Identify which cell holds the provided text, then report its [X, Y] central coordinate. 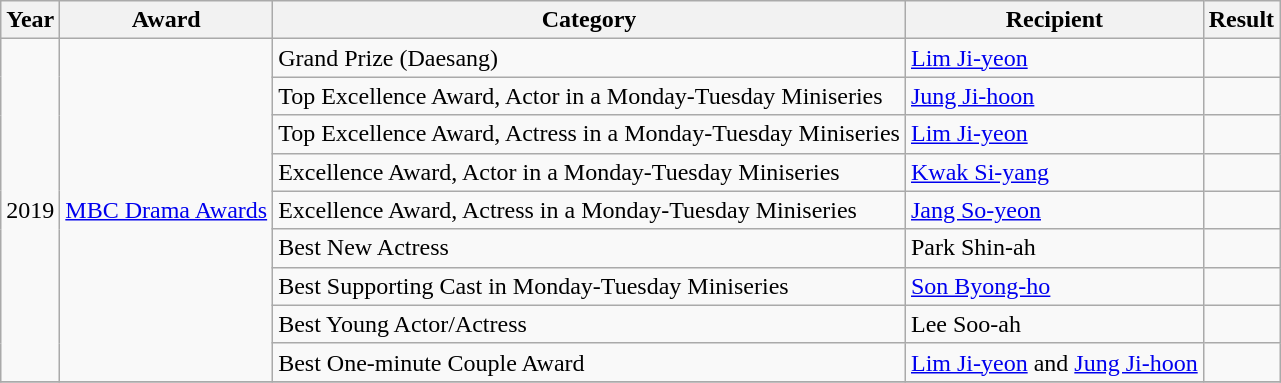
Result [1241, 20]
Son Byong-ho [1054, 286]
MBC Drama Awards [166, 210]
Best One-minute Couple Award [590, 362]
2019 [30, 210]
Recipient [1054, 20]
Lim Ji-yeon and Jung Ji-hoon [1054, 362]
Jung Ji-hoon [1054, 96]
Best New Actress [590, 248]
Year [30, 20]
Best Young Actor/Actress [590, 324]
Top Excellence Award, Actor in a Monday-Tuesday Miniseries [590, 96]
Category [590, 20]
Best Supporting Cast in Monday-Tuesday Miniseries [590, 286]
Grand Prize (Daesang) [590, 58]
Lee Soo-ah [1054, 324]
Excellence Award, Actress in a Monday-Tuesday Miniseries [590, 210]
Kwak Si-yang [1054, 172]
Jang So-yeon [1054, 210]
Park Shin-ah [1054, 248]
Award [166, 20]
Top Excellence Award, Actress in a Monday-Tuesday Miniseries [590, 134]
Excellence Award, Actor in a Monday-Tuesday Miniseries [590, 172]
